Provide the [X, Y] coordinate of the cell's center where the given text is located.  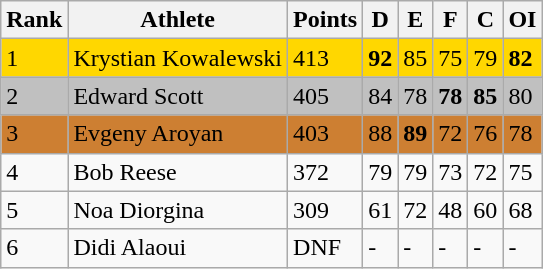
1 [34, 58]
405 [326, 96]
3 [34, 134]
Didi Alaoui [178, 248]
D [380, 20]
92 [380, 58]
372 [326, 172]
73 [450, 172]
Evgeny Aroyan [178, 134]
60 [486, 210]
309 [326, 210]
Edward Scott [178, 96]
82 [522, 58]
F [450, 20]
413 [326, 58]
80 [522, 96]
48 [450, 210]
5 [34, 210]
68 [522, 210]
76 [486, 134]
Rank [34, 20]
6 [34, 248]
Noa Diorgina [178, 210]
4 [34, 172]
Bob Reese [178, 172]
403 [326, 134]
E [416, 20]
84 [380, 96]
61 [380, 210]
Athlete [178, 20]
89 [416, 134]
Points [326, 20]
88 [380, 134]
OI [522, 20]
2 [34, 96]
DNF [326, 248]
C [486, 20]
Krystian Kowalewski [178, 58]
